Find where the given text appears and provide that cell's center as (x, y) coordinate. 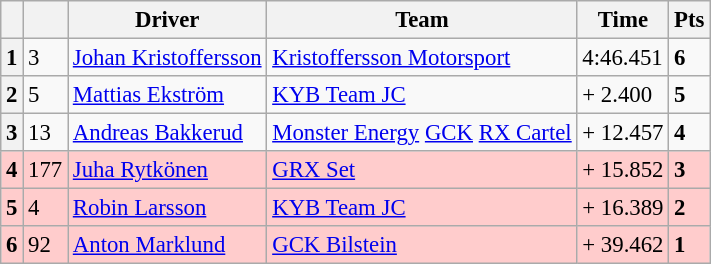
Mattias Ekström (168, 95)
+ 39.462 (623, 245)
177 (46, 170)
Driver (168, 20)
Robin Larsson (168, 208)
Time (623, 20)
Kristoffersson Motorsport (422, 58)
Pts (690, 20)
+ 12.457 (623, 133)
GCK Bilstein (422, 245)
Andreas Bakkerud (168, 133)
4:46.451 (623, 58)
13 (46, 133)
Anton Marklund (168, 245)
92 (46, 245)
+ 2.400 (623, 95)
Johan Kristoffersson (168, 58)
+ 16.389 (623, 208)
Monster Energy GCK RX Cartel (422, 133)
Team (422, 20)
GRX Set (422, 170)
+ 15.852 (623, 170)
Juha Rytkönen (168, 170)
